Determine the (X, Y) coordinate at the center of the cell enclosing the given text.  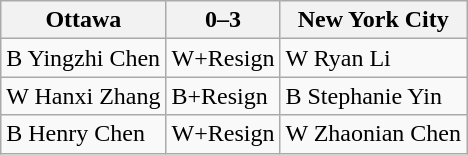
0–3 (223, 20)
W Ryan Li (374, 58)
B+Resign (223, 96)
B Stephanie Yin (374, 96)
B Henry Chen (84, 134)
Ottawa (84, 20)
W Hanxi Zhang (84, 96)
B Yingzhi Chen (84, 58)
W Zhaonian Chen (374, 134)
New York City (374, 20)
